Search for the cell housing the specified text and yield its [x, y] center coordinate. 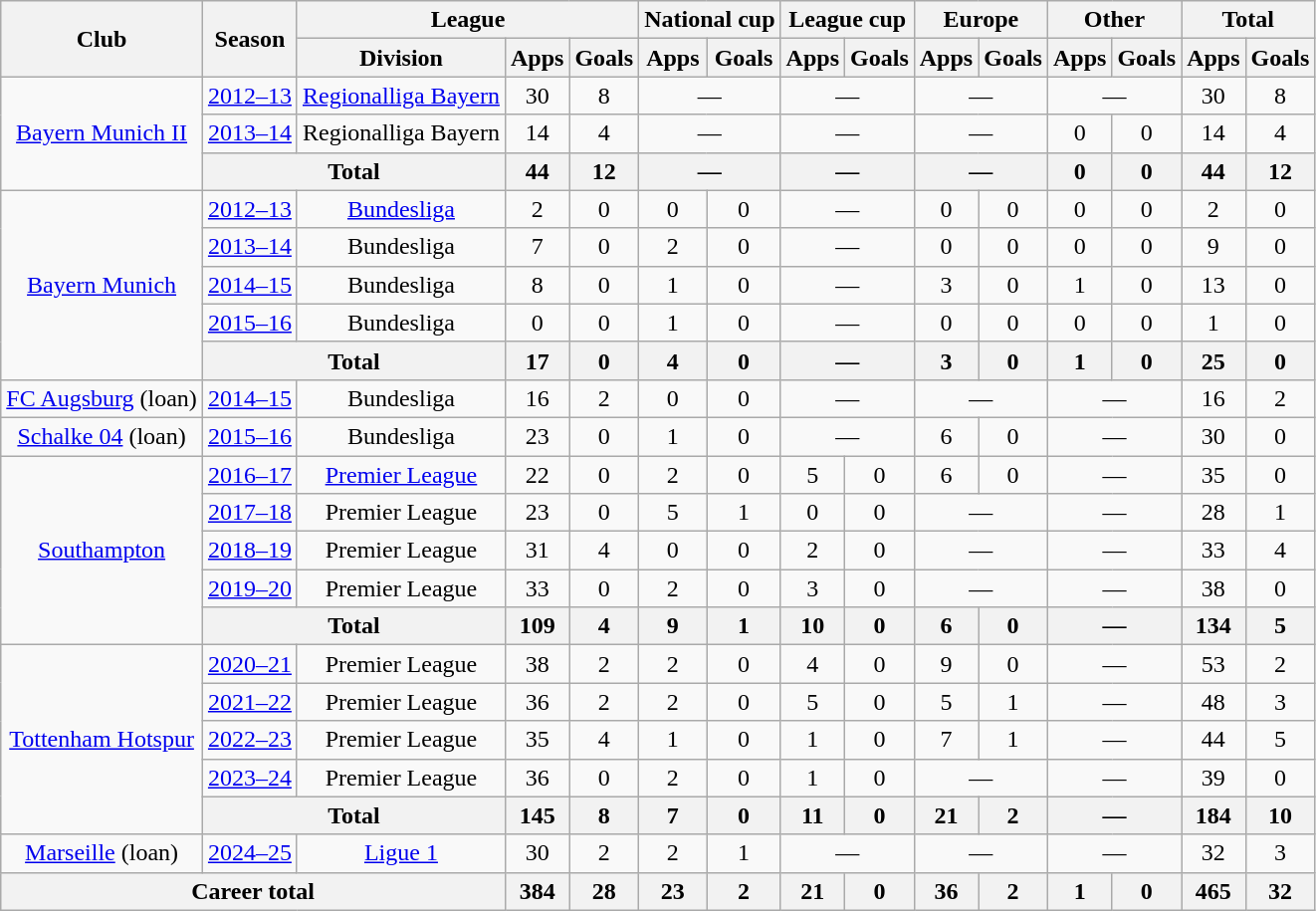
465 [1213, 891]
FC Augsburg (loan) [102, 398]
22 [537, 475]
Ligue 1 [400, 853]
Bayern Munich [102, 285]
Bayern Munich II [102, 133]
31 [537, 551]
109 [537, 626]
2021–22 [249, 702]
2024–25 [249, 853]
Southampton [102, 551]
39 [1213, 778]
Club [102, 39]
2023–24 [249, 778]
17 [537, 360]
Other [1114, 20]
53 [1213, 664]
145 [537, 815]
2020–21 [249, 664]
13 [1213, 285]
2017–18 [249, 513]
League [468, 20]
384 [537, 891]
League cup [847, 20]
Schalke 04 (loan) [102, 436]
Career total [253, 891]
Europe [981, 20]
Season [249, 39]
Tottenham Hotspur [102, 740]
Division [400, 58]
2016–17 [249, 475]
2018–19 [249, 551]
48 [1213, 702]
25 [1213, 360]
Marseille (loan) [102, 853]
National cup [710, 20]
184 [1213, 815]
2022–23 [249, 740]
11 [812, 815]
134 [1213, 626]
2019–20 [249, 588]
